Detect which cell encompasses the target text, then output its [x, y] center coordinate. 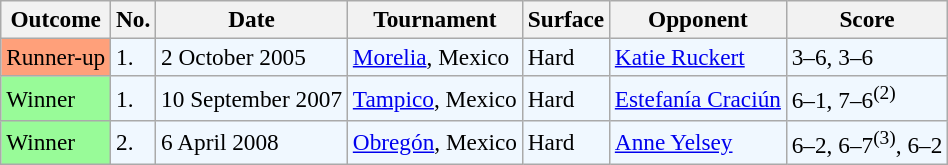
Tournament [434, 19]
Date [252, 19]
2. [134, 142]
Score [866, 19]
6–2, 6–7(3), 6–2 [866, 142]
6 April 2008 [252, 142]
10 September 2007 [252, 98]
Katie Ruckert [698, 57]
Opponent [698, 19]
Surface [566, 19]
Anne Yelsey [698, 142]
Morelia, Mexico [434, 57]
3–6, 3–6 [866, 57]
2 October 2005 [252, 57]
Tampico, Mexico [434, 98]
6–1, 7–6(2) [866, 98]
Obregón, Mexico [434, 142]
No. [134, 19]
Runner-up [56, 57]
Outcome [56, 19]
Estefanía Craciún [698, 98]
